Locate the cell with the specified text and output its [x, y] center coordinate. 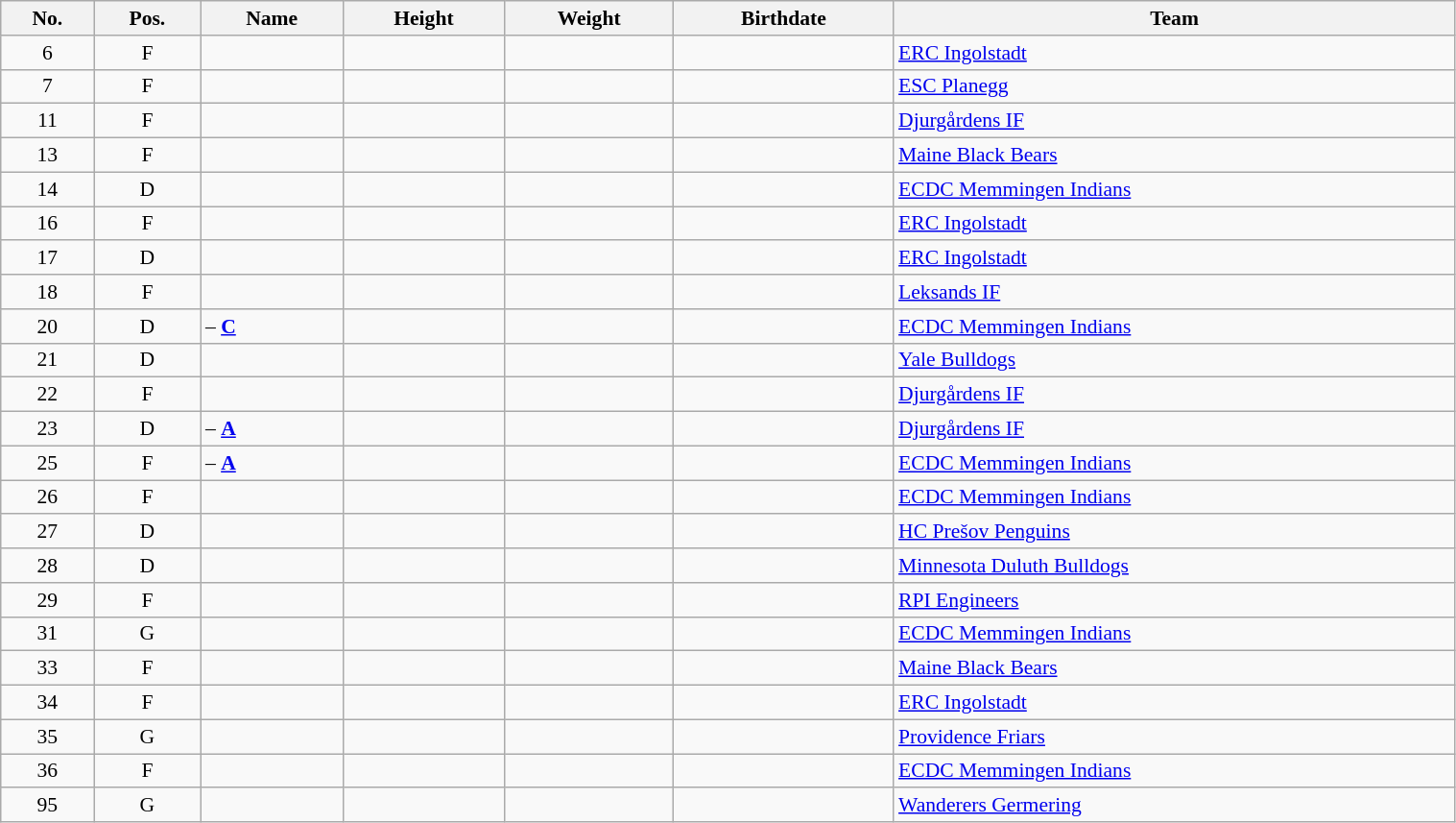
Weight [588, 18]
Birthdate [783, 18]
25 [48, 463]
Wanderers Germering [1175, 806]
17 [48, 258]
Pos. [148, 18]
22 [48, 395]
ESC Planegg [1175, 86]
33 [48, 668]
95 [48, 806]
27 [48, 532]
Team [1175, 18]
21 [48, 360]
Minnesota Duluth Bulldogs [1175, 566]
13 [48, 156]
16 [48, 224]
Leksands IF [1175, 292]
26 [48, 497]
34 [48, 703]
Providence Friars [1175, 737]
Name [273, 18]
7 [48, 86]
Yale Bulldogs [1175, 360]
36 [48, 771]
14 [48, 189]
– C [273, 327]
31 [48, 634]
11 [48, 121]
HC Prešov Penguins [1175, 532]
RPI Engineers [1175, 600]
6 [48, 53]
35 [48, 737]
Height [423, 18]
20 [48, 327]
No. [48, 18]
29 [48, 600]
23 [48, 429]
28 [48, 566]
18 [48, 292]
